For the text-containing cell, return its midpoint in [X, Y] coordinate format. 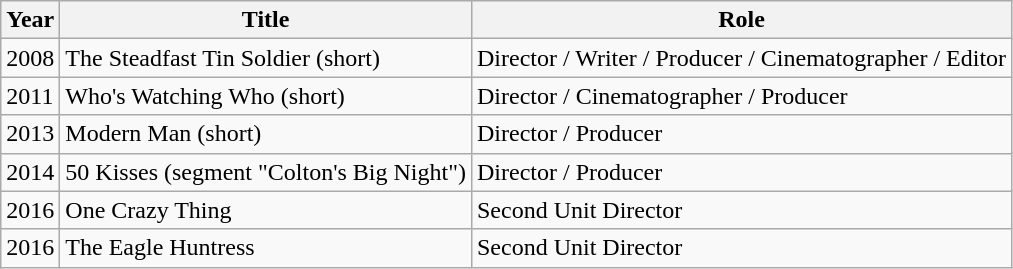
2013 [30, 134]
2008 [30, 58]
Director / Cinematographer / Producer [741, 96]
2011 [30, 96]
Modern Man (short) [266, 134]
Director / Writer / Producer / Cinematographer / Editor [741, 58]
2014 [30, 172]
The Steadfast Tin Soldier (short) [266, 58]
One Crazy Thing [266, 210]
The Eagle Huntress [266, 248]
50 Kisses (segment "Colton's Big Night") [266, 172]
Role [741, 20]
Title [266, 20]
Year [30, 20]
Who's Watching Who (short) [266, 96]
